Determine the (X, Y) coordinate at the center of the cell enclosing the given text.  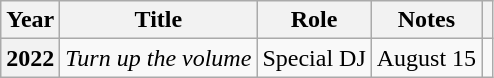
Year (30, 20)
Title (158, 20)
Notes (426, 20)
August 15 (426, 58)
Special DJ (314, 58)
2022 (30, 58)
Role (314, 20)
Turn up the volume (158, 58)
